Detect which cell encompasses the target text, then output its [x, y] center coordinate. 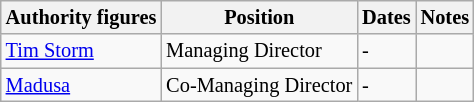
Notes [445, 17]
Tim Storm [82, 51]
Dates [386, 17]
Madusa [82, 85]
Co-Managing Director [259, 85]
Position [259, 17]
Managing Director [259, 51]
Authority figures [82, 17]
